Identify which cell holds the provided text, then report its (X, Y) central coordinate. 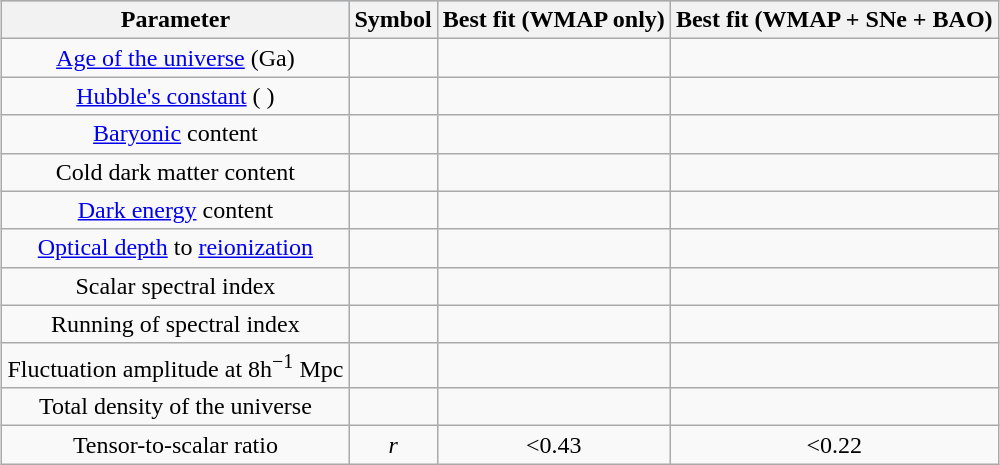
Tensor-to-scalar ratio (176, 445)
Dark energy content (176, 210)
Symbol (393, 20)
Total density of the universe (176, 407)
Age of the universe (Ga) (176, 58)
Running of spectral index (176, 324)
r (393, 445)
Cold dark matter content (176, 172)
Optical depth to reionization (176, 248)
Baryonic content (176, 134)
<0.43 (554, 445)
Parameter (176, 20)
Hubble's constant ( ) (176, 96)
Scalar spectral index (176, 286)
Best fit (WMAP only) (554, 20)
<0.22 (834, 445)
Fluctuation amplitude at 8h−1 Mpc (176, 366)
Best fit (WMAP + SNe + BAO) (834, 20)
